Output the [x, y] coordinate of the center of the cell containing the given text.  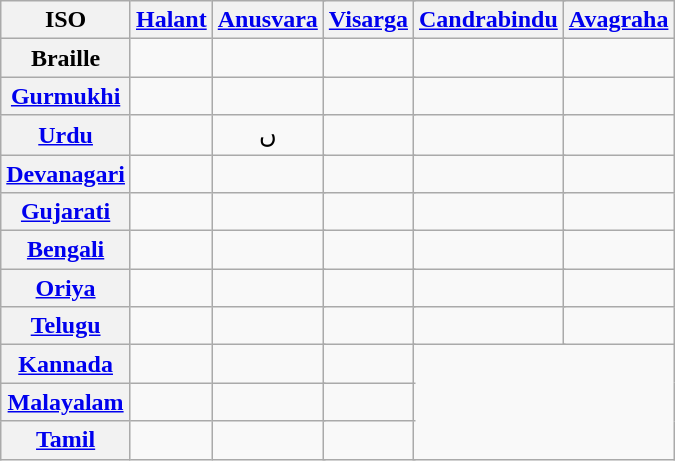
Gujarati [66, 212]
Tamil [66, 440]
Kannada [66, 364]
Gurmukhi [66, 96]
Devanagari [66, 173]
Bengali [66, 250]
ں [268, 135]
Oriya [66, 288]
Urdu [66, 135]
Candrabindu [488, 20]
Malayalam [66, 402]
ISO [66, 20]
Anusvara [268, 20]
Braille [66, 58]
Telugu [66, 326]
Visarga [368, 20]
Avagraha [618, 20]
Halant [171, 20]
